Return the [x, y] coordinate for the center point of the cell that contains the specified text.  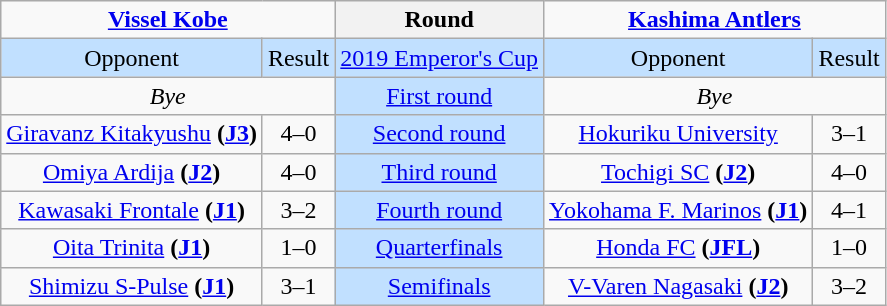
V-Varen Nagasaki (J2) [678, 286]
Third round [440, 172]
Fourth round [440, 210]
Yokohama F. Marinos (J1) [678, 210]
Hokuriku University [678, 134]
First round [440, 96]
Shimizu S-Pulse (J1) [132, 286]
Quarterfinals [440, 248]
Oita Trinita (J1) [132, 248]
Second round [440, 134]
Semifinals [440, 286]
Omiya Ardija (J2) [132, 172]
4–1 [849, 210]
Kawasaki Frontale (J1) [132, 210]
Giravanz Kitakyushu (J3) [132, 134]
Vissel Kobe [168, 20]
Tochigi SC (J2) [678, 172]
2019 Emperor's Cup [440, 58]
Round [440, 20]
Honda FC (JFL) [678, 248]
Kashima Antlers [715, 20]
